From the cell containing the given text, extract its center point as [x, y] coordinate. 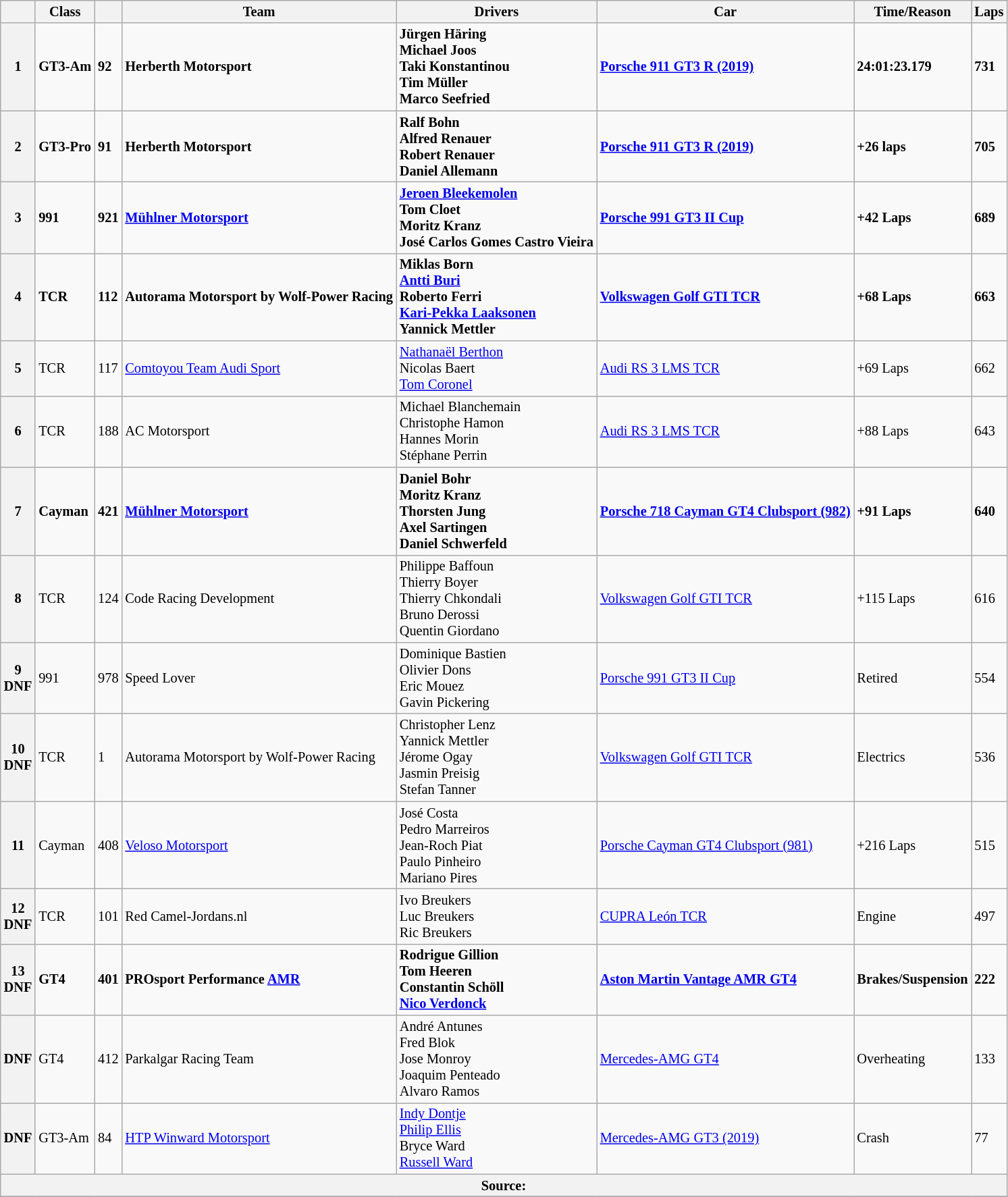
+115 Laps [913, 599]
3 [18, 217]
Car [725, 11]
10DNF [18, 757]
Aston Martin Vantage AMR GT4 [725, 980]
Comtoyou Team Audi Sport [259, 369]
6 [18, 431]
Porsche 718 Cayman GT4 Clubsport (982) [725, 511]
84 [108, 1138]
689 [988, 217]
91 [108, 147]
Time/Reason [913, 11]
408 [108, 845]
12DNF [18, 916]
8 [18, 599]
Jürgen Häring Michael Joos Taki Konstantinou Tim Müller Marco Seefried [497, 67]
Mercedes-AMG GT4 [725, 1059]
+88 Laps [913, 431]
Engine [913, 916]
9DNF [18, 678]
Drivers [497, 11]
Overheating [913, 1059]
AC Motorsport [259, 431]
Miklas Born Antti Buri Roberto Ferri Kari-Pekka Laaksonen Yannick Mettler [497, 297]
+69 Laps [913, 369]
+42 Laps [913, 217]
Nathanaël Berthon Nicolas Baert Tom Coronel [497, 369]
421 [108, 511]
Source: [504, 1186]
222 [988, 980]
Mercedes-AMG GT3 (2019) [725, 1138]
Red Camel-Jordans.nl [259, 916]
PROsport Performance AMR [259, 980]
GT3-Pro [65, 147]
536 [988, 757]
117 [108, 369]
663 [988, 297]
Code Racing Development [259, 599]
Team [259, 11]
Dominique Bastien Olivier Dons Eric Mouez Gavin Pickering [497, 678]
Class [65, 11]
Porsche Cayman GT4 Clubsport (981) [725, 845]
CUPRA León TCR [725, 916]
24:01:23.179 [913, 67]
5 [18, 369]
92 [108, 67]
Daniel Bohr Moritz Kranz Thorsten Jung Axel Sartingen Daniel Schwerfeld [497, 511]
705 [988, 147]
Crash [913, 1138]
4 [18, 297]
Jeroen Bleekemolen Tom Cloet Moritz Kranz José Carlos Gomes Castro Vieira [497, 217]
+26 laps [913, 147]
Ralf Bohn Alfred Renauer Robert Renauer Daniel Allemann [497, 147]
Brakes/Suspension [913, 980]
133 [988, 1059]
+91 Laps [913, 511]
978 [108, 678]
HTP Winward Motorsport [259, 1138]
Rodrigue Gillion Tom Heeren Constantin Schöll Nico Verdonck [497, 980]
13DNF [18, 980]
497 [988, 916]
Ivo Breukers Luc Breukers Ric Breukers [497, 916]
Veloso Motorsport [259, 845]
+68 Laps [913, 297]
Parkalgar Racing Team [259, 1059]
515 [988, 845]
Laps [988, 11]
112 [108, 297]
401 [108, 980]
Christopher Lenz Yannick Mettler Jérome Ogay Jasmin Preisig Stefan Tanner [497, 757]
+216 Laps [913, 845]
554 [988, 678]
2 [18, 147]
Michael Blanchemain Christophe Hamon Hannes Morin Stéphane Perrin [497, 431]
77 [988, 1138]
Indy Dontje Philip Ellis Bryce Ward Russell Ward [497, 1138]
Speed Lover [259, 678]
643 [988, 431]
921 [108, 217]
7 [18, 511]
Retired [913, 678]
Philippe Baffoun Thierry Boyer Thierry Chkondali Bruno Derossi Quentin Giordano [497, 599]
11 [18, 845]
André Antunes Fred Blok Jose Monroy Joaquim Penteado Alvaro Ramos [497, 1059]
188 [108, 431]
Electrics [913, 757]
José Costa Pedro Marreiros Jean-Roch Piat Paulo Pinheiro Mariano Pires [497, 845]
640 [988, 511]
616 [988, 599]
412 [108, 1059]
124 [108, 599]
101 [108, 916]
731 [988, 67]
662 [988, 369]
